From the cell containing the given text, extract its center point as (X, Y) coordinate. 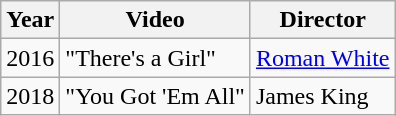
2016 (30, 58)
"There's a Girl" (156, 58)
James King (322, 96)
2018 (30, 96)
"You Got 'Em All" (156, 96)
Year (30, 20)
Roman White (322, 58)
Director (322, 20)
Video (156, 20)
